Return the (x, y) coordinate for the center point of the cell that contains the specified text.  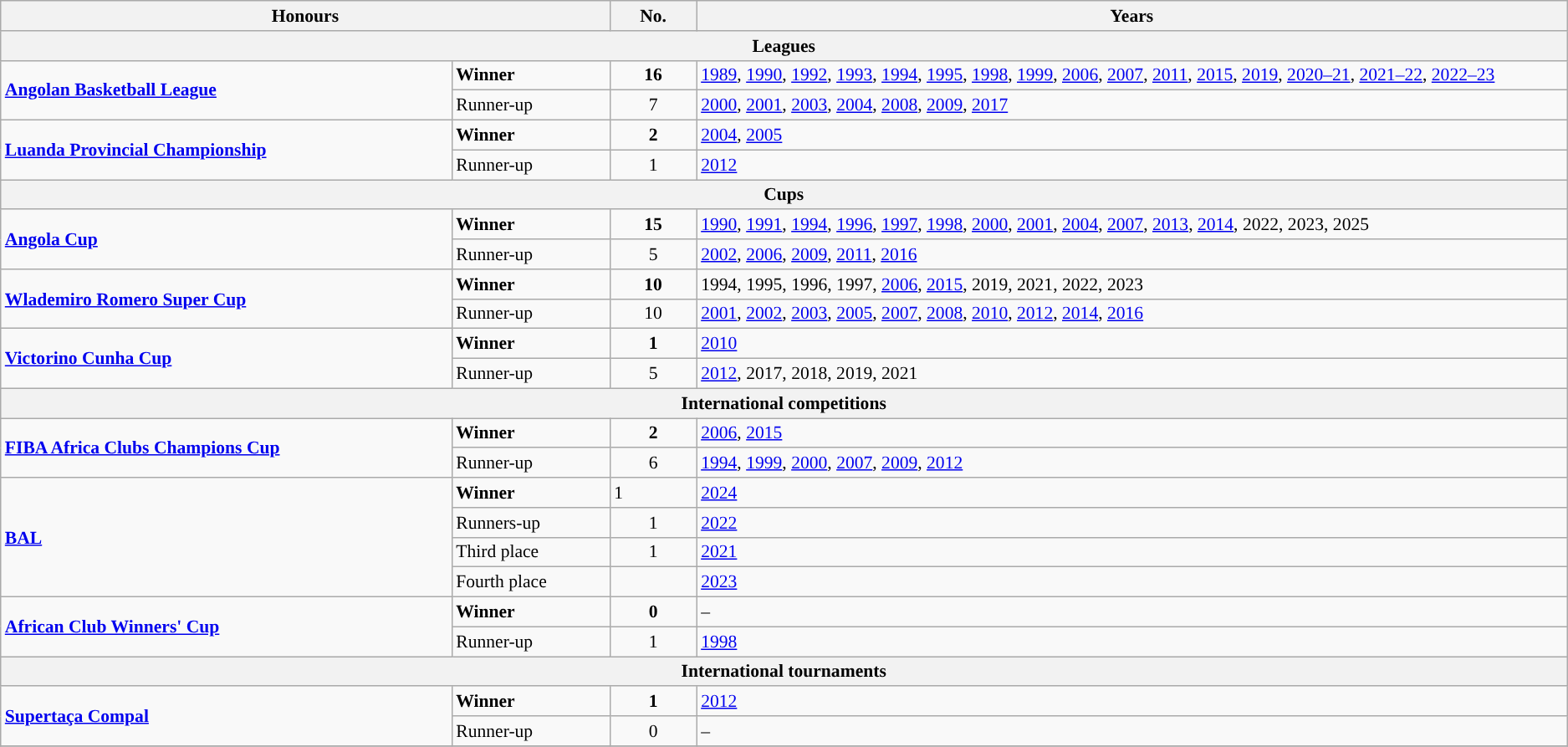
7 (653, 105)
2024 (1132, 493)
Supertaça Compal (226, 716)
2023 (1132, 582)
1990, 1991, 1994, 1996, 1997, 1998, 2000, 2001, 2004, 2007, 2013, 2014, 2022, 2023, 2025 (1132, 225)
No. (653, 16)
2001, 2002, 2003, 2005, 2007, 2008, 2010, 2012, 2014, 2016 (1132, 314)
2006, 2015 (1132, 433)
2000, 2001, 2003, 2004, 2008, 2009, 2017 (1132, 105)
Third place (530, 552)
Victorino Cunha Cup (226, 358)
International tournaments (784, 672)
6 (653, 463)
15 (653, 225)
Luanda Provincial Championship (226, 151)
Fourth place (530, 582)
2012, 2017, 2018, 2019, 2021 (1132, 374)
Runners-up (530, 523)
Angolan Basketball League (226, 90)
2004, 2005 (1132, 136)
Wlademiro Romero Super Cup (226, 299)
Leagues (784, 46)
1998 (1132, 642)
International competitions (784, 403)
1989, 1990, 1992, 1993, 1994, 1995, 1998, 1999, 2006, 2007, 2011, 2015, 2019, 2020–21, 2021–22, 2022–23 (1132, 75)
Angola Cup (226, 239)
African Club Winners' Cup (226, 627)
FIBA Africa Clubs Champions Cup (226, 448)
Cups (784, 195)
2022 (1132, 523)
16 (653, 75)
1994, 1999, 2000, 2007, 2009, 2012 (1132, 463)
Years (1132, 16)
2010 (1132, 344)
Honours (305, 16)
2002, 2006, 2009, 2011, 2016 (1132, 254)
BAL (226, 537)
2021 (1132, 552)
1994, 1995, 1996, 1997, 2006, 2015, 2019, 2021, 2022, 2023 (1132, 284)
